From the cell containing the given text, extract its center point as [X, Y] coordinate. 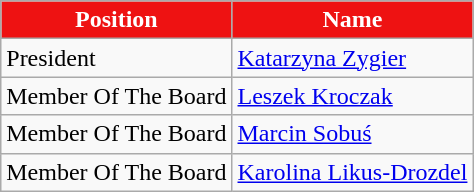
Katarzyna Zygier [352, 58]
Marcin Sobuś [352, 134]
President [116, 58]
Name [352, 20]
Karolina Likus-Drozdel [352, 172]
Position [116, 20]
Leszek Kroczak [352, 96]
